Extract the [X, Y] coordinate from the center of the cell holding the provided text.  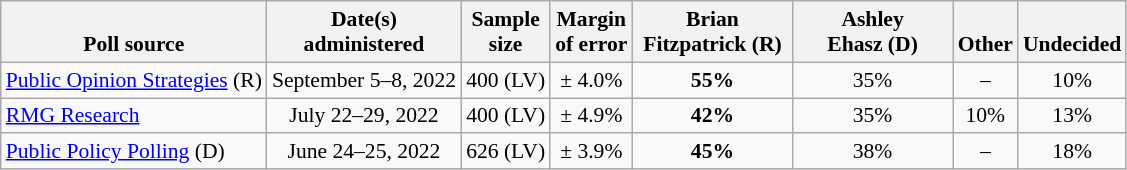
18% [1072, 152]
55% [712, 80]
Public Opinion Strategies (R) [134, 80]
13% [1072, 116]
BrianFitzpatrick (R) [712, 32]
July 22–29, 2022 [364, 116]
626 (LV) [506, 152]
Public Policy Polling (D) [134, 152]
Samplesize [506, 32]
Date(s)administered [364, 32]
42% [712, 116]
Marginof error [591, 32]
± 3.9% [591, 152]
45% [712, 152]
Undecided [1072, 32]
± 4.9% [591, 116]
AshleyEhasz (D) [873, 32]
RMG Research [134, 116]
38% [873, 152]
Poll source [134, 32]
June 24–25, 2022 [364, 152]
± 4.0% [591, 80]
Other [986, 32]
September 5–8, 2022 [364, 80]
